Return the [x, y] coordinate for the center point of the cell that contains the specified text.  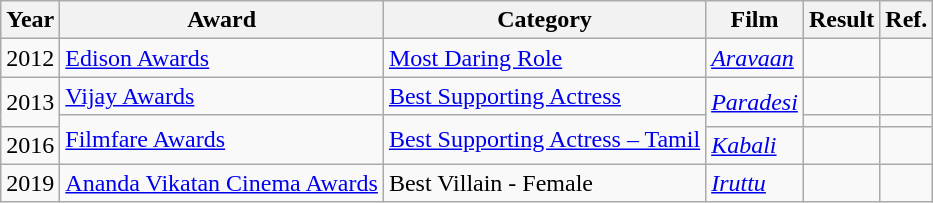
Best Supporting Actress – Tamil [544, 140]
Iruttu [755, 183]
Year [30, 20]
Award [222, 20]
Kabali [755, 145]
Filmfare Awards [222, 140]
Vijay Awards [222, 96]
Film [755, 20]
Ref. [906, 20]
Paradesi [755, 102]
2012 [30, 58]
Aravaan [755, 58]
Edison Awards [222, 58]
2019 [30, 183]
2016 [30, 145]
Best Supporting Actress [544, 96]
Category [544, 20]
Most Daring Role [544, 58]
Best Villain - Female [544, 183]
Ananda Vikatan Cinema Awards [222, 183]
2013 [30, 102]
Result [841, 20]
